Provide the (x, y) coordinate of the cell's center where the given text is located.  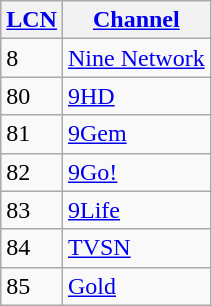
Gold (136, 286)
81 (32, 134)
84 (32, 248)
Nine Network (136, 58)
9HD (136, 96)
9Gem (136, 134)
9Life (136, 210)
85 (32, 286)
LCN (32, 20)
TVSN (136, 248)
80 (32, 96)
82 (32, 172)
Channel (136, 20)
8 (32, 58)
9Go! (136, 172)
83 (32, 210)
